Capture the cell that displays the provided text and extract its (X, Y) central coordinate. 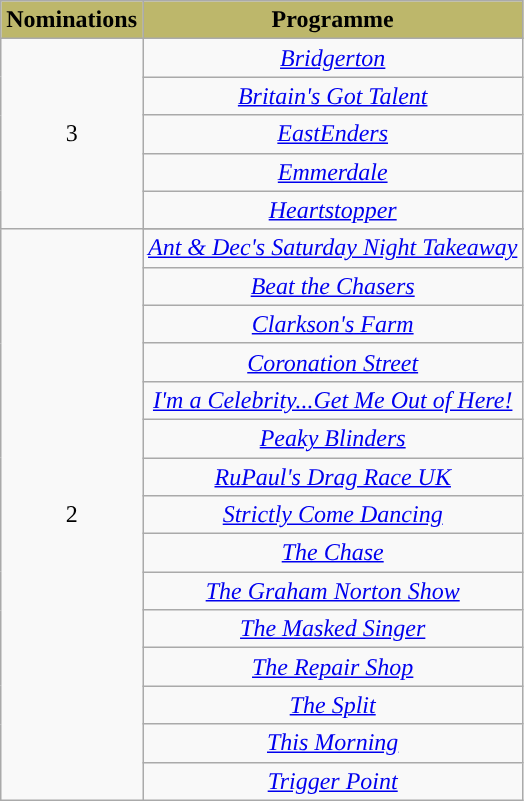
Britain's Got Talent (332, 96)
Bridgerton (332, 58)
Beat the Chasers (332, 286)
Trigger Point (332, 781)
RuPaul's Drag Race UK (332, 477)
Peaky Blinders (332, 438)
2 (72, 514)
The Repair Shop (332, 667)
3 (72, 134)
The Graham Norton Show (332, 591)
EastEnders (332, 134)
Ant & Dec's Saturday Night Takeaway (332, 248)
Coronation Street (332, 362)
Programme (332, 20)
Emmerdale (332, 172)
The Chase (332, 553)
This Morning (332, 743)
I'm a Celebrity...Get Me Out of Here! (332, 400)
Heartstopper (332, 210)
Strictly Come Dancing (332, 515)
Nominations (72, 20)
The Masked Singer (332, 629)
The Split (332, 705)
Clarkson's Farm (332, 324)
